Return [X, Y] of the center of cell containing provided text 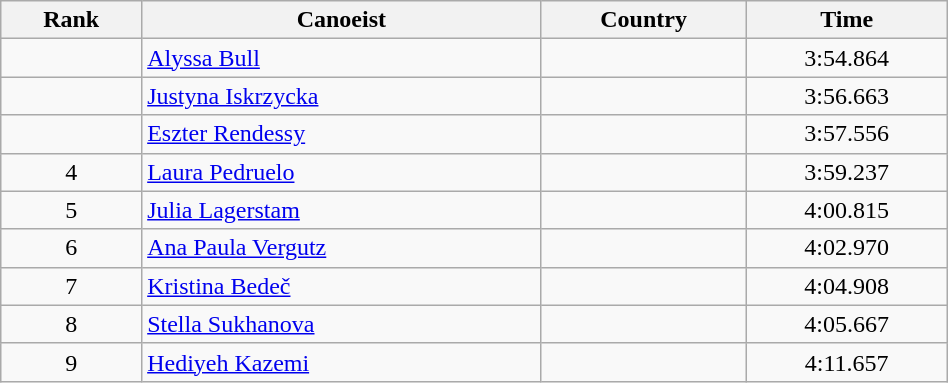
Alyssa Bull [342, 58]
9 [72, 362]
4:00.815 [846, 210]
4:05.667 [846, 324]
Canoeist [342, 20]
Eszter Rendessy [342, 134]
Time [846, 20]
Rank [72, 20]
Justyna Iskrzycka [342, 96]
4:04.908 [846, 286]
4 [72, 172]
8 [72, 324]
3:54.864 [846, 58]
5 [72, 210]
Laura Pedruelo [342, 172]
Julia Lagerstam [342, 210]
3:56.663 [846, 96]
Hediyeh Kazemi [342, 362]
3:57.556 [846, 134]
Kristina Bedeč [342, 286]
4:02.970 [846, 248]
3:59.237 [846, 172]
Country [644, 20]
6 [72, 248]
Ana Paula Vergutz [342, 248]
7 [72, 286]
Stella Sukhanova [342, 324]
4:11.657 [846, 362]
